Capture the cell that displays the provided text and extract its (X, Y) central coordinate. 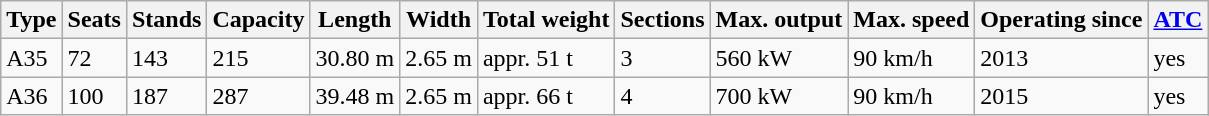
Total weight (546, 20)
30.80 m (355, 58)
560 kW (779, 58)
Sections (662, 20)
A36 (32, 96)
2013 (1062, 58)
Max. output (779, 20)
ATC (1178, 20)
Operating since (1062, 20)
Width (439, 20)
Type (32, 20)
Seats (94, 20)
72 (94, 58)
700 kW (779, 96)
187 (166, 96)
4 (662, 96)
2015 (1062, 96)
143 (166, 58)
100 (94, 96)
appr. 51 t (546, 58)
Length (355, 20)
39.48 m (355, 96)
215 (258, 58)
Max. speed (912, 20)
A35 (32, 58)
Stands (166, 20)
appr. 66 t (546, 96)
3 (662, 58)
287 (258, 96)
Capacity (258, 20)
